Detect which cell encompasses the target text, then output its [X, Y] center coordinate. 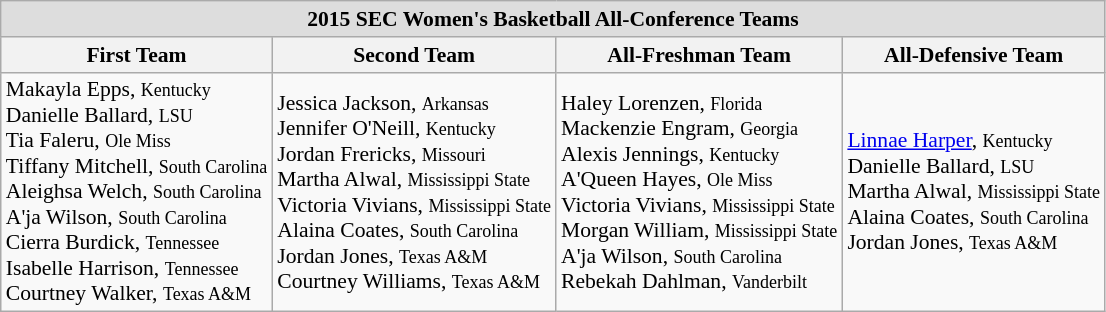
All-Freshman Team [699, 55]
2015 SEC Women's Basketball All-Conference Teams [553, 19]
Second Team [414, 55]
Linnae Harper, KentuckyDanielle Ballard, LSUMartha Alwal, Mississippi StateAlaina Coates, South CarolinaJordan Jones, Texas A&M [974, 192]
First Team [137, 55]
All-Defensive Team [974, 55]
